Extract the (X, Y) coordinate from the center of the cell holding the provided text.  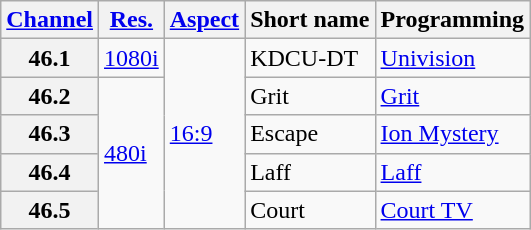
Ion Mystery (452, 134)
46.1 (50, 58)
1080i (132, 58)
Court (310, 210)
Escape (310, 134)
16:9 (204, 134)
Univision (452, 58)
46.5 (50, 210)
Court TV (452, 210)
Aspect (204, 20)
Programming (452, 20)
46.4 (50, 172)
46.2 (50, 96)
Short name (310, 20)
Channel (50, 20)
KDCU-DT (310, 58)
Res. (132, 20)
46.3 (50, 134)
480i (132, 153)
